Determine the [x, y] coordinate at the center of the cell enclosing the given text.  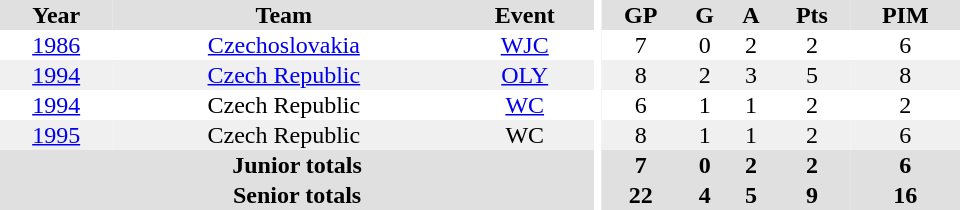
G [705, 15]
Year [56, 15]
3 [752, 75]
WJC [524, 45]
Senior totals [297, 195]
1995 [56, 135]
Junior totals [297, 165]
9 [812, 195]
Team [284, 15]
PIM [905, 15]
A [752, 15]
Czechoslovakia [284, 45]
Event [524, 15]
GP [641, 15]
OLY [524, 75]
4 [705, 195]
1986 [56, 45]
16 [905, 195]
Pts [812, 15]
22 [641, 195]
